Return [X, Y] of the center of cell containing provided text 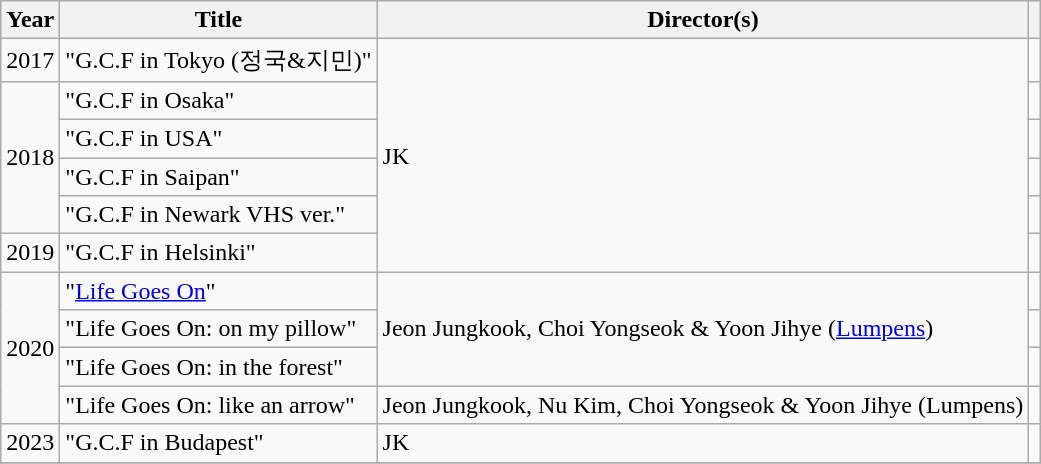
Jeon Jungkook, Nu Kim, Choi Yongseok & Yoon Jihye (Lumpens) [703, 405]
"Life Goes On" [218, 291]
"Life Goes On: in the forest" [218, 367]
"Life Goes On: like an arrow" [218, 405]
2019 [30, 253]
"G.C.F in Tokyo (정국&지민)" [218, 60]
2017 [30, 60]
"G.C.F in Saipan" [218, 177]
"G.C.F in Budapest" [218, 443]
Year [30, 20]
"G.C.F in USA" [218, 138]
Jeon Jungkook, Choi Yongseok & Yoon Jihye (Lumpens) [703, 329]
2018 [30, 157]
"G.C.F in Newark VHS ver." [218, 215]
"G.C.F in Helsinki" [218, 253]
Title [218, 20]
2020 [30, 348]
"G.C.F in Osaka" [218, 100]
"Life Goes On: on my pillow" [218, 329]
Director(s) [703, 20]
2023 [30, 443]
